Return [X, Y] of the center of cell containing provided text 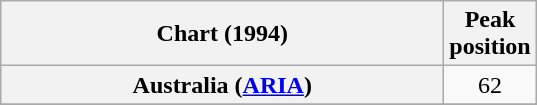
Australia (ARIA) [222, 85]
62 [490, 85]
Peakposition [490, 34]
Chart (1994) [222, 34]
